Scan for the cell matching the given text and deliver its (x, y) coordinate at center. 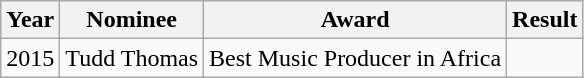
Best Music Producer in Africa (356, 58)
Award (356, 20)
2015 (30, 58)
Tudd Thomas (132, 58)
Year (30, 20)
Result (545, 20)
Nominee (132, 20)
